Capture the cell that displays the provided text and extract its [x, y] central coordinate. 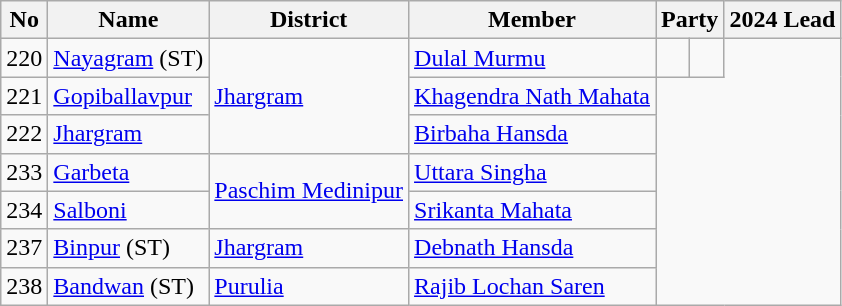
Purulia [309, 286]
221 [24, 96]
Birbaha Hansda [532, 134]
Gopiballavpur [128, 96]
Debnath Hansda [532, 248]
220 [24, 58]
Dulal Murmu [532, 58]
Srikanta Mahata [532, 210]
233 [24, 172]
Uttara Singha [532, 172]
237 [24, 248]
Rajib Lochan Saren [532, 286]
Name [128, 20]
Salboni [128, 210]
Member [532, 20]
District [309, 20]
234 [24, 210]
Nayagram (ST) [128, 58]
Garbeta [128, 172]
Party [690, 20]
No [24, 20]
Bandwan (ST) [128, 286]
2024 Lead [782, 20]
Khagendra Nath Mahata [532, 96]
Paschim Medinipur [309, 191]
238 [24, 286]
Binpur (ST) [128, 248]
222 [24, 134]
